Return the (X, Y) coordinate for the center point of the cell that contains the specified text.  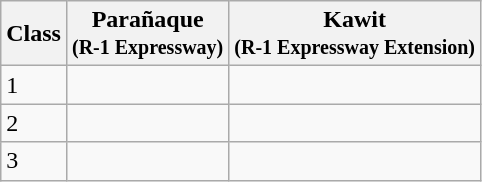
3 (34, 161)
2 (34, 123)
1 (34, 85)
Parañaque(R-1 Expressway) (147, 34)
Class (34, 34)
Kawit(R-1 Expressway Extension) (355, 34)
